For the text-containing cell, return its midpoint in (X, Y) coordinate format. 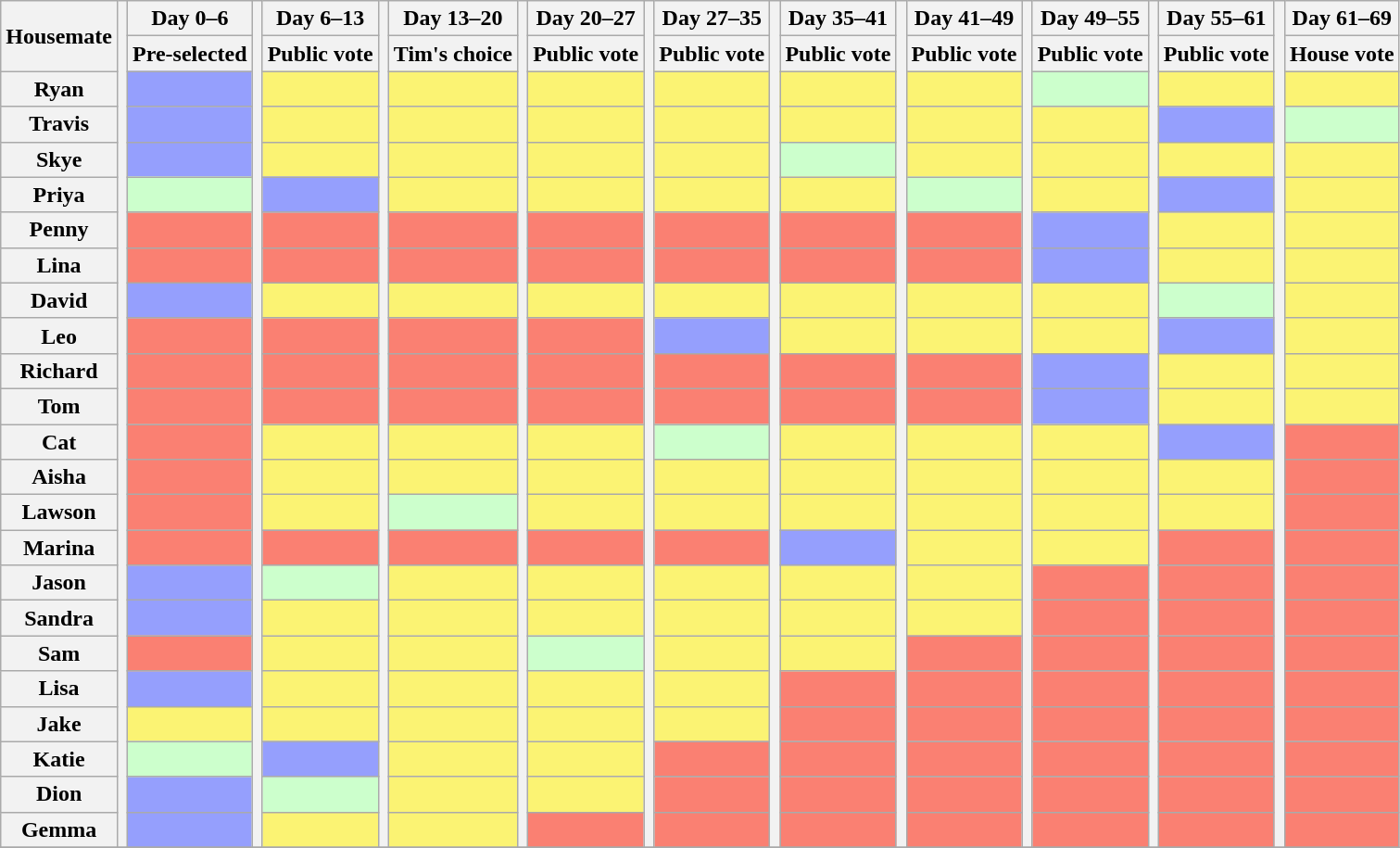
Penny (59, 230)
Leo (59, 335)
Gemma (59, 829)
Richard (59, 371)
Aisha (59, 477)
Housemate (59, 36)
Lawson (59, 513)
Day 61–69 (1342, 19)
Skye (59, 159)
Pre-selected (191, 54)
David (59, 300)
House vote (1342, 54)
Tim's choice (452, 54)
Cat (59, 442)
Lina (59, 265)
Lisa (59, 689)
Day 41–49 (964, 19)
Travis (59, 124)
Marina (59, 548)
Jake (59, 724)
Ryan (59, 89)
Priya (59, 195)
Day 13–20 (452, 19)
Day 6–13 (321, 19)
Day 49–55 (1090, 19)
Day 35–41 (838, 19)
Sandra (59, 618)
Tom (59, 406)
Jason (59, 583)
Day 20–27 (586, 19)
Day 27–35 (712, 19)
Day 55–61 (1216, 19)
Sam (59, 653)
Day 0–6 (191, 19)
Katie (59, 759)
Dion (59, 794)
